Provide the [X, Y] coordinate of the cell's center where the given text is located.  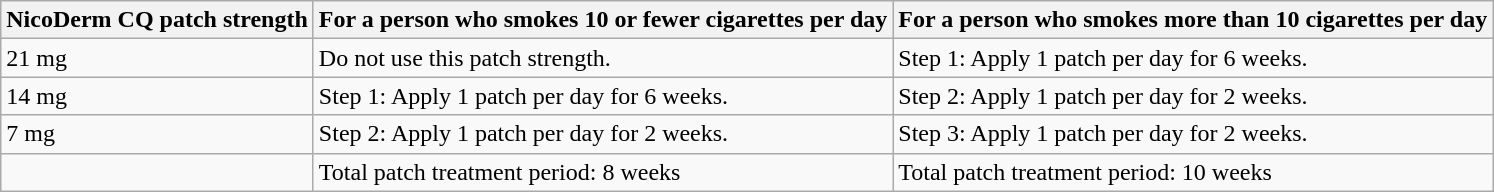
Total patch treatment period: 10 weeks [1193, 172]
Total patch treatment period: 8 weeks [602, 172]
NicoDerm CQ patch strength [158, 20]
7 mg [158, 134]
14 mg [158, 96]
For a person who smokes more than 10 cigarettes per day [1193, 20]
Do not use this patch strength. [602, 58]
21 mg [158, 58]
For a person who smokes 10 or fewer cigarettes per day [602, 20]
Step 3: Apply 1 patch per day for 2 weeks. [1193, 134]
